Return the [x, y] coordinate for the center point of the cell that contains the specified text.  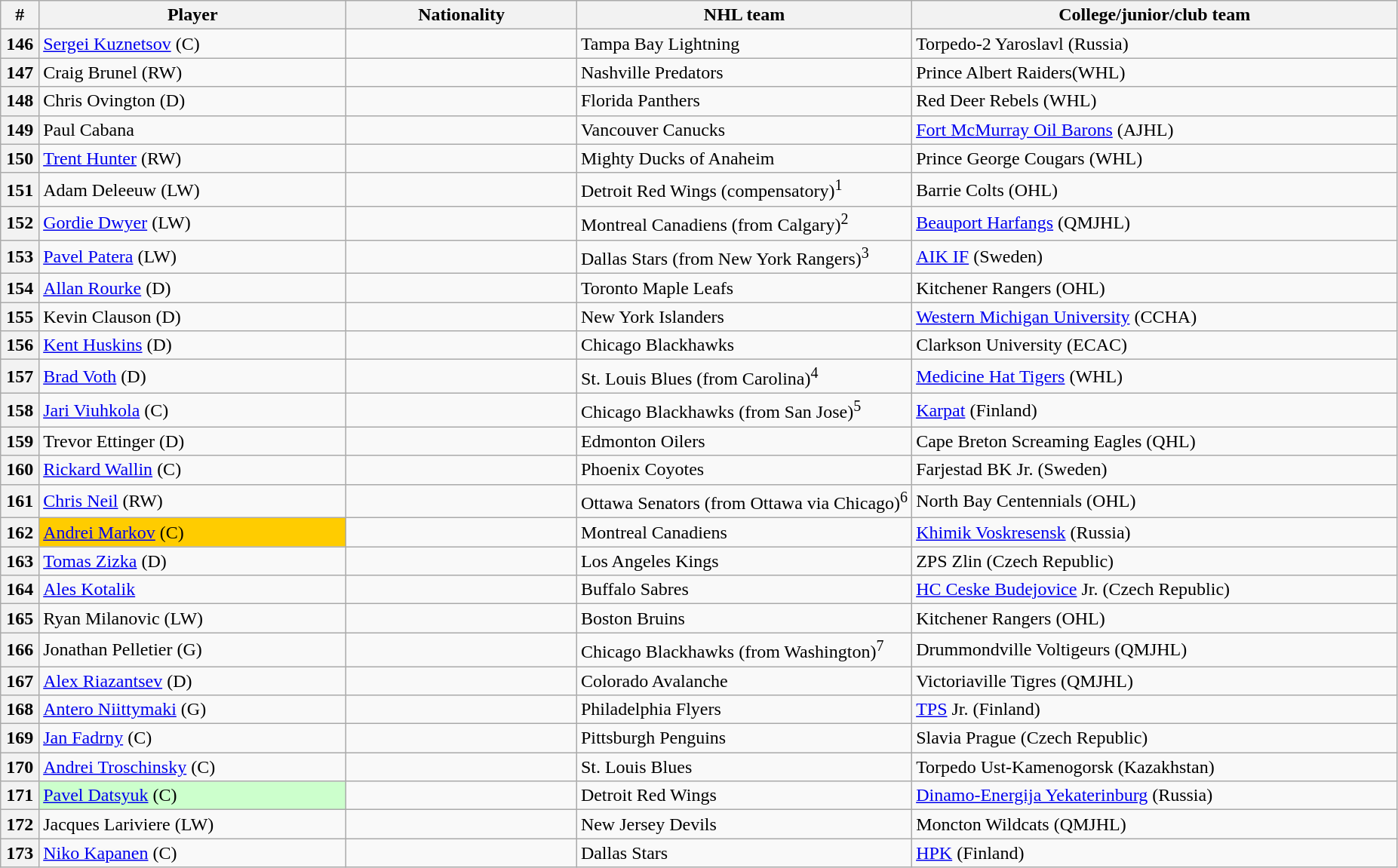
Farjestad BK Jr. (Sweden) [1154, 470]
Philadelphia Flyers [744, 710]
Torpedo-2 Yaroslavl (Russia) [1154, 44]
Torpedo Ust-Kamenogorsk (Kazakhstan) [1154, 767]
ZPS Zlin (Czech Republic) [1154, 561]
164 [20, 590]
St. Louis Blues [744, 767]
Ottawa Senators (from Ottawa via Chicago)6 [744, 501]
Niko Kapanen (C) [193, 853]
Boston Bruins [744, 618]
162 [20, 532]
152 [20, 223]
151 [20, 190]
155 [20, 317]
Trevor Ettinger (D) [193, 441]
Andrei Markov (C) [193, 532]
Detroit Red Wings (compensatory)1 [744, 190]
Pavel Datsyuk (C) [193, 796]
160 [20, 470]
169 [20, 738]
Buffalo Sabres [744, 590]
Karpat (Finland) [1154, 410]
Dallas Stars (from New York Rangers)3 [744, 256]
Western Michigan University (CCHA) [1154, 317]
College/junior/club team [1154, 15]
Nationality [462, 15]
150 [20, 158]
Mighty Ducks of Anaheim [744, 158]
Dallas Stars [744, 853]
170 [20, 767]
St. Louis Blues (from Carolina)4 [744, 377]
NHL team [744, 15]
149 [20, 130]
Tomas Zizka (D) [193, 561]
Jari Viuhkola (C) [193, 410]
Pittsburgh Penguins [744, 738]
Slavia Prague (Czech Republic) [1154, 738]
Montreal Canadiens (from Calgary)2 [744, 223]
Gordie Dwyer (LW) [193, 223]
Vancouver Canucks [744, 130]
Jonathan Pelletier (G) [193, 650]
Florida Panthers [744, 101]
166 [20, 650]
Colorado Avalanche [744, 681]
# [20, 15]
HC Ceske Budejovice Jr. (Czech Republic) [1154, 590]
Allan Rourke (D) [193, 288]
Los Angeles Kings [744, 561]
154 [20, 288]
Jacques Lariviere (LW) [193, 824]
Toronto Maple Leafs [744, 288]
Drummondville Voltigeurs (QMJHL) [1154, 650]
Jan Fadrny (C) [193, 738]
Victoriaville Tigres (QMJHL) [1154, 681]
157 [20, 377]
Chicago Blackhawks (from Washington)7 [744, 650]
147 [20, 72]
Ryan Milanovic (LW) [193, 618]
161 [20, 501]
AIK IF (Sweden) [1154, 256]
Craig Brunel (RW) [193, 72]
Clarkson University (ECAC) [1154, 345]
156 [20, 345]
Andrei Troschinsky (C) [193, 767]
Rickard Wallin (C) [193, 470]
New Jersey Devils [744, 824]
Chicago Blackhawks (from San Jose)5 [744, 410]
Detroit Red Wings [744, 796]
Montreal Canadiens [744, 532]
Sergei Kuznetsov (C) [193, 44]
North Bay Centennials (OHL) [1154, 501]
167 [20, 681]
Kevin Clauson (D) [193, 317]
153 [20, 256]
New York Islanders [744, 317]
Brad Voth (D) [193, 377]
Pavel Patera (LW) [193, 256]
Paul Cabana [193, 130]
Player [193, 15]
Chicago Blackhawks [744, 345]
Barrie Colts (OHL) [1154, 190]
Medicine Hat Tigers (WHL) [1154, 377]
Dinamo-Energija Yekaterinburg (Russia) [1154, 796]
Kent Huskins (D) [193, 345]
163 [20, 561]
Khimik Voskresensk (Russia) [1154, 532]
HPK (Finland) [1154, 853]
Nashville Predators [744, 72]
Red Deer Rebels (WHL) [1154, 101]
Adam Deleeuw (LW) [193, 190]
146 [20, 44]
Fort McMurray Oil Barons (AJHL) [1154, 130]
Alex Riazantsev (D) [193, 681]
171 [20, 796]
Antero Niittymaki (G) [193, 710]
Prince Albert Raiders(WHL) [1154, 72]
Chris Neil (RW) [193, 501]
Beauport Harfangs (QMJHL) [1154, 223]
172 [20, 824]
159 [20, 441]
Edmonton Oilers [744, 441]
Chris Ovington (D) [193, 101]
Trent Hunter (RW) [193, 158]
Moncton Wildcats (QMJHL) [1154, 824]
173 [20, 853]
Tampa Bay Lightning [744, 44]
Ales Kotalik [193, 590]
TPS Jr. (Finland) [1154, 710]
Phoenix Coyotes [744, 470]
Prince George Cougars (WHL) [1154, 158]
168 [20, 710]
148 [20, 101]
165 [20, 618]
158 [20, 410]
Cape Breton Screaming Eagles (QHL) [1154, 441]
